Find where the given text appears and provide that cell's center as [X, Y] coordinate. 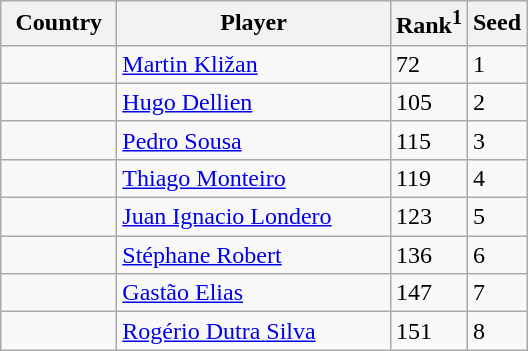
7 [496, 293]
2 [496, 102]
Gastão Elias [254, 293]
115 [428, 140]
151 [428, 331]
72 [428, 64]
6 [496, 255]
123 [428, 217]
105 [428, 102]
Juan Ignacio Londero [254, 217]
3 [496, 140]
4 [496, 178]
Rank1 [428, 24]
147 [428, 293]
Country [59, 24]
Martin Kližan [254, 64]
Stéphane Robert [254, 255]
Pedro Sousa [254, 140]
Thiago Monteiro [254, 178]
119 [428, 178]
5 [496, 217]
Seed [496, 24]
1 [496, 64]
Hugo Dellien [254, 102]
8 [496, 331]
Rogério Dutra Silva [254, 331]
Player [254, 24]
136 [428, 255]
